Return (x, y) of the center of cell containing provided text 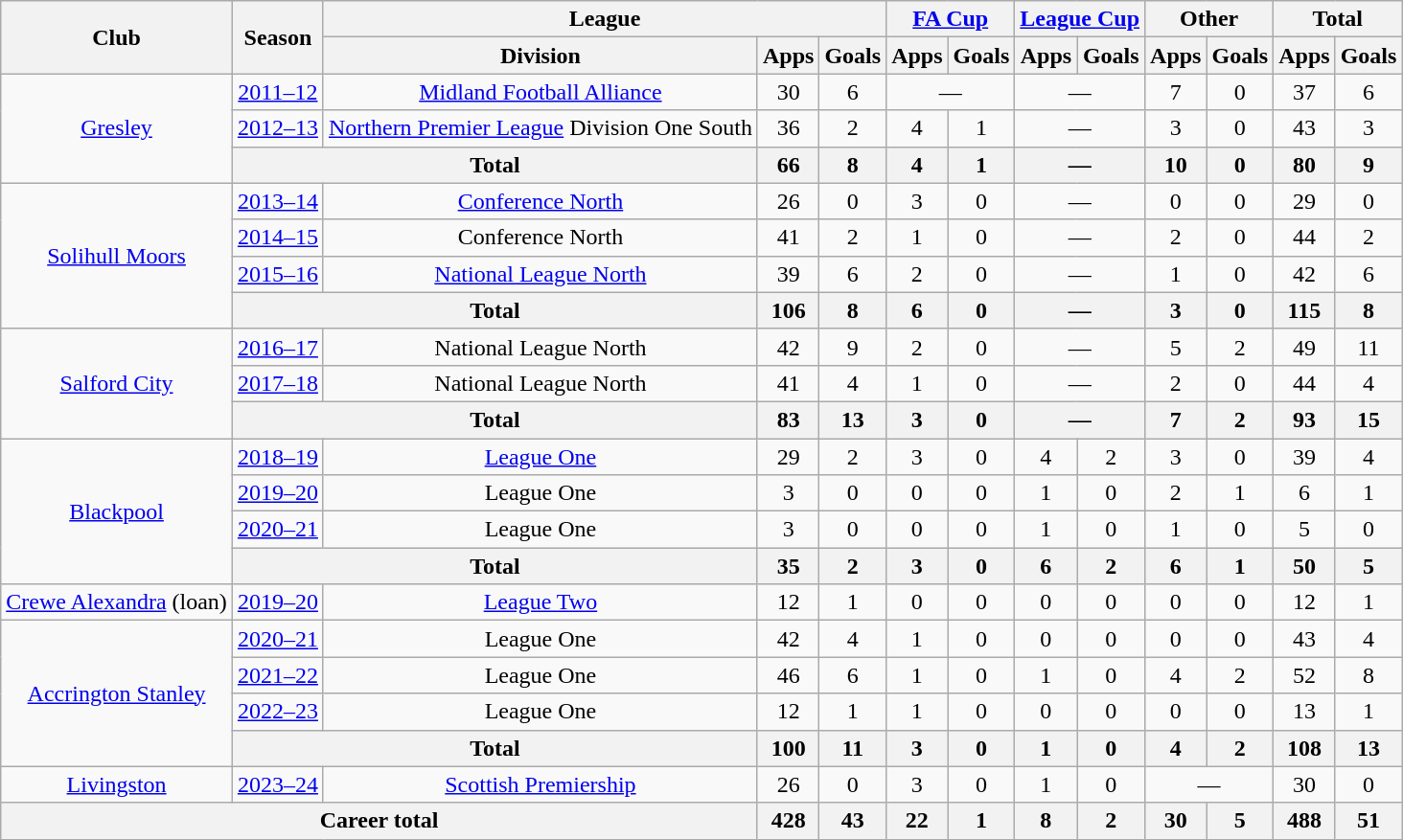
Gresley (117, 128)
50 (1304, 566)
2011–12 (278, 92)
2022–23 (278, 712)
83 (788, 420)
15 (1368, 420)
Accrington Stanley (117, 693)
22 (917, 821)
Crewe Alexandra (loan) (117, 602)
37 (1304, 92)
League (604, 19)
108 (1304, 748)
51 (1368, 821)
2017–18 (278, 383)
Midland Football Alliance (540, 92)
106 (788, 310)
Scottish Premiership (540, 784)
FA Cup (951, 19)
49 (1304, 347)
10 (1176, 165)
Livingston (117, 784)
93 (1304, 420)
66 (788, 165)
2023–24 (278, 784)
428 (788, 821)
Northern Premier League Division One South (540, 128)
Other (1209, 19)
Career total (379, 821)
2016–17 (278, 347)
488 (1304, 821)
35 (788, 566)
Blackpool (117, 511)
115 (1304, 310)
Division (540, 56)
2018–19 (278, 457)
2013–14 (278, 201)
League Two (540, 602)
League Cup (1080, 19)
2014–15 (278, 238)
36 (788, 128)
Solihull Moors (117, 256)
Season (278, 37)
100 (788, 748)
2015–16 (278, 274)
Salford City (117, 383)
80 (1304, 165)
46 (788, 675)
2021–22 (278, 675)
52 (1304, 675)
2012–13 (278, 128)
Club (117, 37)
